Locate the cell with the specified text and output its (X, Y) center coordinate. 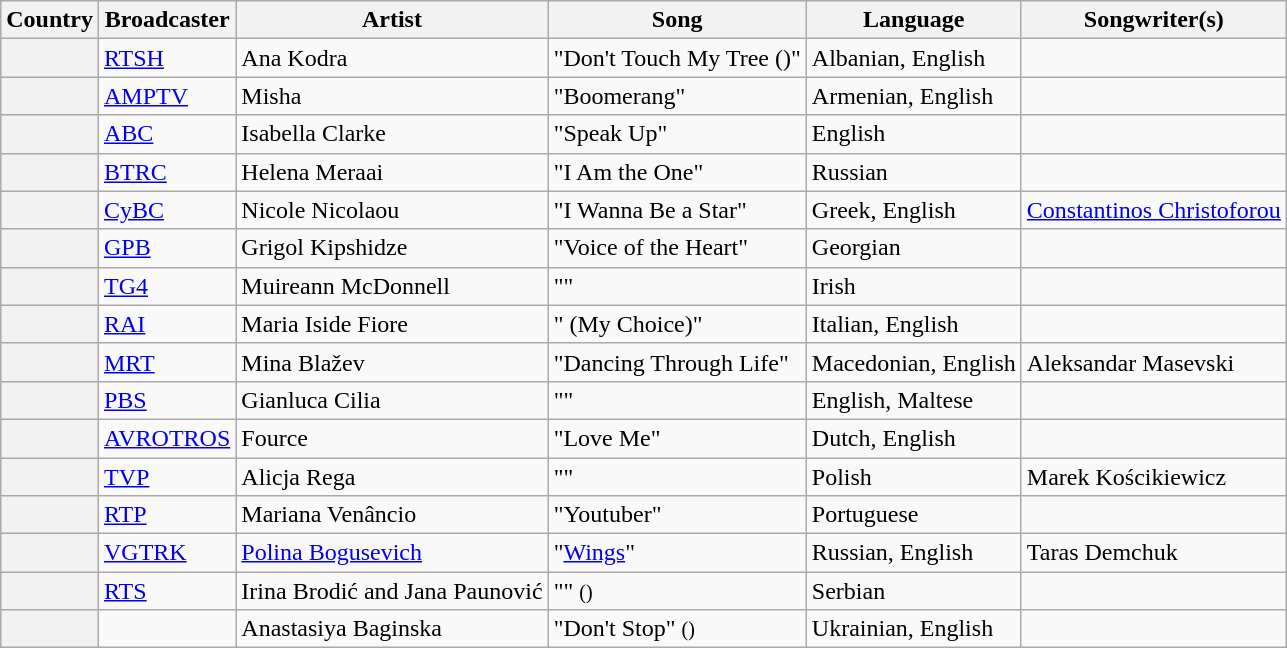
English (914, 134)
Country (50, 20)
Maria Iside Fiore (392, 324)
Fource (392, 438)
Irina Brodić and Jana Paunović (392, 591)
Grigol Kipshidze (392, 248)
"Youtuber" (677, 515)
"I Am the One" (677, 172)
Polish (914, 477)
Mina Blažev (392, 362)
Songwriter(s) (1154, 20)
"Love Me" (677, 438)
Russian, English (914, 553)
Misha (392, 96)
Georgian (914, 248)
Greek, English (914, 210)
Polina Bogusevich (392, 553)
Albanian, English (914, 58)
Portuguese (914, 515)
Song (677, 20)
Ukrainian, English (914, 629)
BTRC (166, 172)
CyBC (166, 210)
"Boomerang" (677, 96)
Language (914, 20)
Ana Kodra (392, 58)
PBS (166, 400)
ABC (166, 134)
Alicja Rega (392, 477)
"Speak Up" (677, 134)
Helena Meraai (392, 172)
Armenian, English (914, 96)
English, Maltese (914, 400)
Muireann McDonnell (392, 286)
Macedonian, English (914, 362)
GPB (166, 248)
AMPTV (166, 96)
Russian (914, 172)
Nicole Nicolaou (392, 210)
"Don't Touch My Tree ()" (677, 58)
RAI (166, 324)
MRT (166, 362)
Aleksandar Masevski (1154, 362)
Marek Kościkiewicz (1154, 477)
AVROTROS (166, 438)
"Dancing Through Life" (677, 362)
RTP (166, 515)
Taras Demchuk (1154, 553)
RTS (166, 591)
Constantinos Christoforou (1154, 210)
Broadcaster (166, 20)
TVP (166, 477)
Isabella Clarke (392, 134)
"Wings" (677, 553)
Serbian (914, 591)
"Voice of the Heart" (677, 248)
Mariana Venâncio (392, 515)
"" () (677, 591)
Anastasiya Baginska (392, 629)
"I Wanna Be a Star" (677, 210)
RTSH (166, 58)
TG4 (166, 286)
Dutch, English (914, 438)
Irish (914, 286)
Artist (392, 20)
Italian, English (914, 324)
"Don't Stop" () (677, 629)
" (My Choice)" (677, 324)
Gianluca Cilia (392, 400)
VGTRK (166, 553)
